Return [x, y] of the center of cell containing provided text 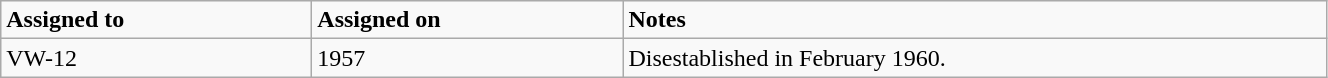
Assigned on [468, 20]
1957 [468, 58]
VW-12 [156, 58]
Disestablished in February 1960. [975, 58]
Notes [975, 20]
Assigned to [156, 20]
